Pinpoint the cell where the given text exists, returning its (X, Y) midpoint coordinate. 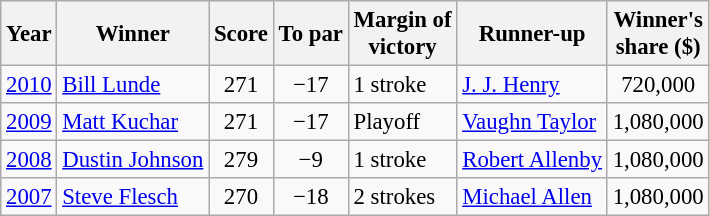
−9 (310, 160)
270 (242, 197)
Winner (133, 34)
Matt Kuchar (133, 122)
Margin ofvictory (402, 34)
2009 (29, 122)
Bill Lunde (133, 85)
Robert Allenby (532, 160)
Year (29, 34)
Michael Allen (532, 197)
Vaughn Taylor (532, 122)
720,000 (658, 85)
2008 (29, 160)
Dustin Johnson (133, 160)
Winner'sshare ($) (658, 34)
J. J. Henry (532, 85)
Score (242, 34)
2 strokes (402, 197)
−18 (310, 197)
Runner-up (532, 34)
Playoff (402, 122)
2007 (29, 197)
To par (310, 34)
Steve Flesch (133, 197)
2010 (29, 85)
279 (242, 160)
